For the text-containing cell, return its midpoint in (x, y) coordinate format. 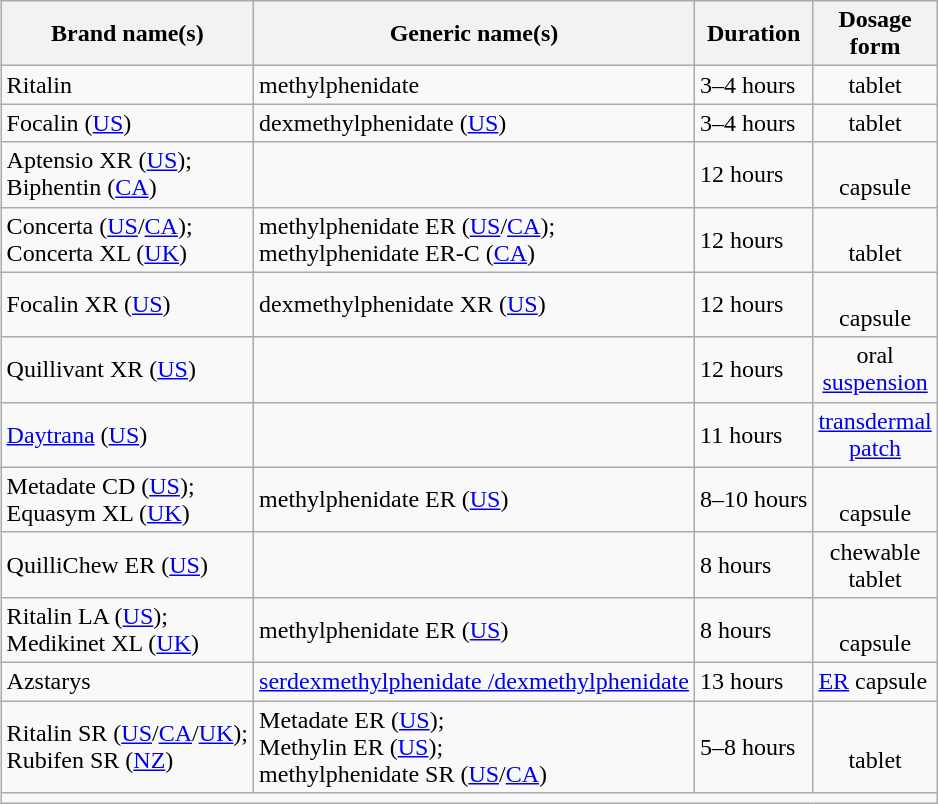
dexmethylphenidate (US) (474, 123)
Focalin (US) (127, 123)
Concerta (US/CA);Concerta XL (UK) (127, 240)
Generic name(s) (474, 34)
Ritalin SR (US/CA/UK);Rubifen SR (NZ) (127, 746)
Azstarys (127, 681)
dexmethylphenidate XR (US) (474, 304)
Brand name(s) (127, 34)
13 hours (753, 681)
5–8 hours (753, 746)
8–10 hours (753, 500)
serdexmethylphenidate /dexmethylphenidate (474, 681)
chewabletablet (875, 564)
Ritalin LA (US);Medikinet XL (UK) (127, 630)
methylphenidate ER (US/CA);methylphenidate ER‑C (CA) (474, 240)
ER capsule (875, 681)
Metadate ER (US);Methylin ER (US);methylphenidate SR (US/CA) (474, 746)
Focalin XR (US) (127, 304)
Quillivant XR (US) (127, 370)
Ritalin (127, 85)
transdermalpatch (875, 434)
11 hours (753, 434)
methylphenidate (474, 85)
Duration (753, 34)
Aptensio XR (US);Biphentin (CA) (127, 174)
Dosageform (875, 34)
Metadate CD (US);Equasym XL (UK) (127, 500)
oralsuspension (875, 370)
QuilliChew ER (US) (127, 564)
Daytrana (US) (127, 434)
